Identify which cell holds the provided text, then report its [x, y] central coordinate. 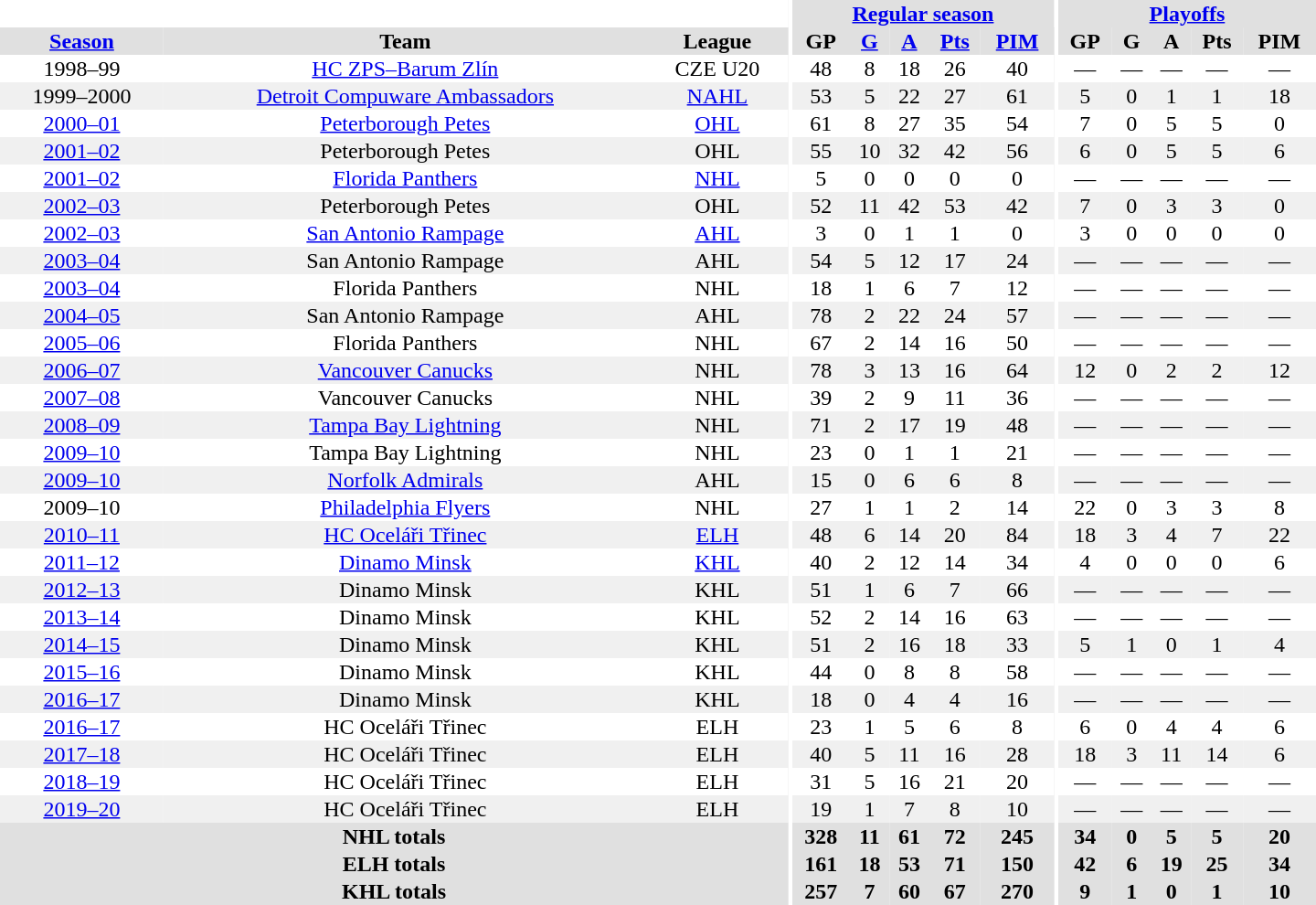
63 [1017, 617]
1998–99 [82, 69]
55 [821, 151]
2017–18 [82, 754]
2007–08 [82, 398]
13 [909, 370]
44 [821, 672]
Season [82, 41]
2004–05 [82, 315]
League [717, 41]
39 [821, 398]
26 [955, 69]
245 [1017, 836]
32 [909, 151]
328 [821, 836]
60 [909, 891]
257 [821, 891]
Norfolk Admirals [406, 480]
Playoffs [1187, 14]
KHL totals [394, 891]
2013–14 [82, 617]
Philadelphia Flyers [406, 507]
2018–19 [82, 782]
50 [1017, 343]
CZE U20 [717, 69]
35 [955, 123]
2005–06 [82, 343]
66 [1017, 590]
64 [1017, 370]
Team [406, 41]
2008–09 [82, 425]
2014–15 [82, 644]
2000–01 [82, 123]
NHL totals [394, 836]
2006–07 [82, 370]
Detroit Compuware Ambassadors [406, 96]
150 [1017, 864]
2010–11 [82, 535]
31 [821, 782]
2019–20 [82, 809]
36 [1017, 398]
58 [1017, 672]
15 [821, 480]
84 [1017, 535]
HC ZPS–Barum Zlín [406, 69]
2011–12 [82, 562]
57 [1017, 315]
28 [1017, 754]
25 [1216, 864]
1999–2000 [82, 96]
161 [821, 864]
270 [1017, 891]
56 [1017, 151]
2015–16 [82, 672]
Regular season [923, 14]
ELH totals [394, 864]
2012–13 [82, 590]
72 [955, 836]
NAHL [717, 96]
33 [1017, 644]
